Return [x, y] of the center of cell containing provided text 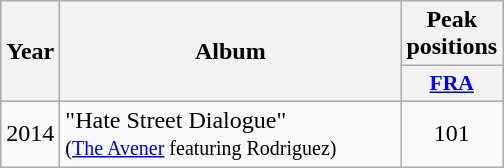
101 [452, 134]
"Hate Street Dialogue"(The Avener featuring Rodriguez) [230, 134]
Album [230, 52]
Peak positions [452, 34]
FRA [452, 84]
Year [30, 52]
2014 [30, 134]
